Provide the [x, y] coordinate of the cell's center where the given text is located.  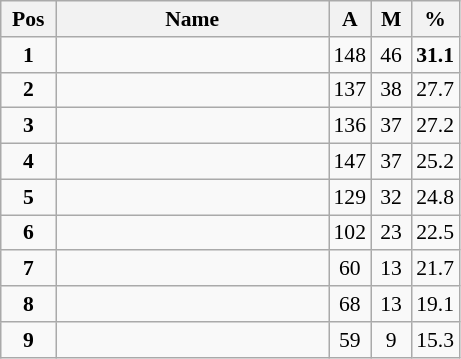
59 [350, 340]
60 [350, 269]
1 [28, 55]
136 [350, 126]
148 [350, 55]
3 [28, 126]
4 [28, 162]
15.3 [435, 340]
A [350, 19]
6 [28, 233]
27.2 [435, 126]
147 [350, 162]
8 [28, 304]
137 [350, 90]
32 [391, 197]
22.5 [435, 233]
% [435, 19]
19.1 [435, 304]
M [391, 19]
21.7 [435, 269]
25.2 [435, 162]
46 [391, 55]
2 [28, 90]
24.8 [435, 197]
68 [350, 304]
23 [391, 233]
129 [350, 197]
Name [192, 19]
31.1 [435, 55]
38 [391, 90]
Pos [28, 19]
102 [350, 233]
27.7 [435, 90]
7 [28, 269]
5 [28, 197]
